Locate the cell with the specified text and output its (X, Y) center coordinate. 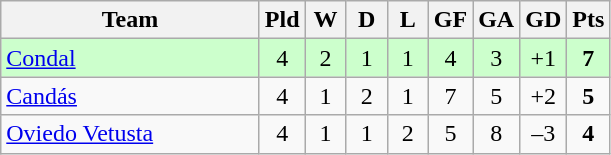
D (366, 20)
Pld (282, 20)
8 (496, 134)
–3 (544, 134)
+1 (544, 58)
Pts (588, 20)
GD (544, 20)
Oviedo Vetusta (130, 134)
Condal (130, 58)
L (408, 20)
GF (450, 20)
Team (130, 20)
+2 (544, 96)
GA (496, 20)
Candás (130, 96)
W (326, 20)
3 (496, 58)
